For the text-containing cell, return its midpoint in (x, y) coordinate format. 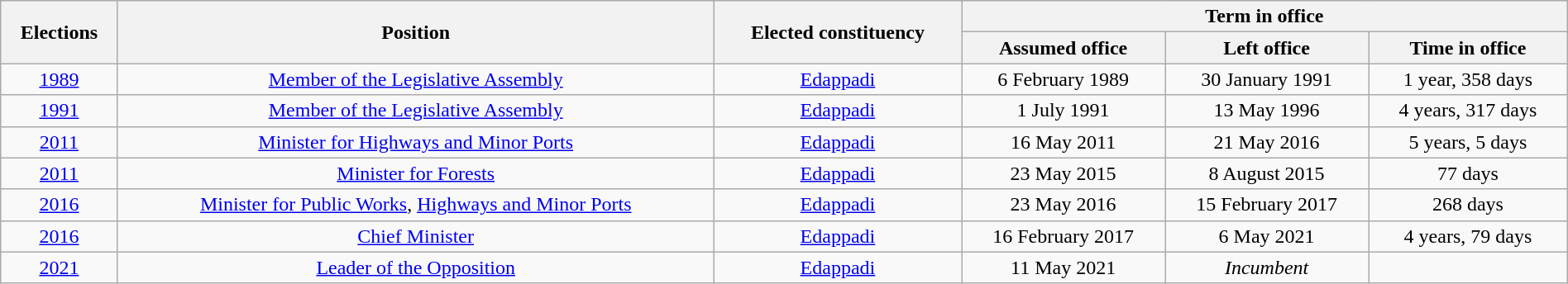
23 May 2015 (1064, 173)
6 May 2021 (1267, 236)
Time in office (1469, 48)
Minister for Forests (415, 173)
1 July 1991 (1064, 111)
Leader of the Opposition (415, 267)
Assumed office (1064, 48)
Term in office (1265, 17)
4 years, 317 days (1469, 111)
268 days (1469, 205)
15 February 2017 (1267, 205)
Incumbent (1267, 267)
Position (415, 32)
16 February 2017 (1064, 236)
Chief Minister (415, 236)
5 years, 5 days (1469, 142)
Left office (1267, 48)
1991 (60, 111)
Minister for Public Works, Highways and Minor Ports (415, 205)
30 January 1991 (1267, 79)
8 August 2015 (1267, 173)
16 May 2011 (1064, 142)
77 days (1469, 173)
21 May 2016 (1267, 142)
2021 (60, 267)
4 years, 79 days (1469, 236)
6 February 1989 (1064, 79)
13 May 1996 (1267, 111)
Elected constituency (837, 32)
23 May 2016 (1064, 205)
11 May 2021 (1064, 267)
1 year, 358 days (1469, 79)
1989 (60, 79)
Minister for Highways and Minor Ports (415, 142)
Elections (60, 32)
